Capture the cell that displays the provided text and extract its [X, Y] central coordinate. 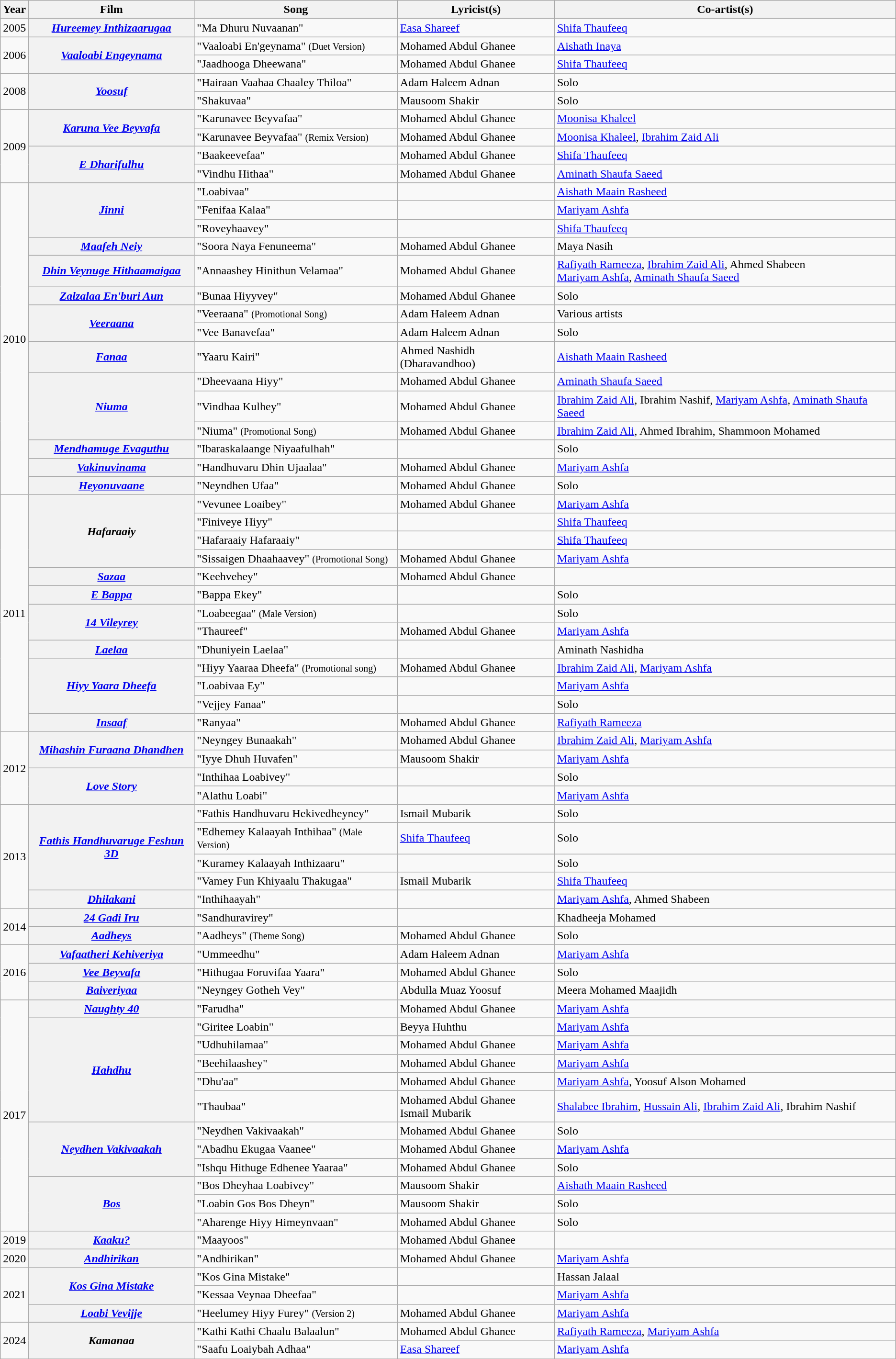
"Inthihaayah" [296, 899]
"Veeraana" (Promotional Song) [296, 314]
Zalzalaa En'buri Aun [112, 296]
Moonisa Khaleel, Ibrahim Zaid Ali [725, 137]
Ibrahim Zaid Ali, Ibrahim Nashif, Mariyam Ashfa, Aminath Shaufa Saeed [725, 406]
"Vamey Fun Khiyaalu Thakugaa" [296, 881]
"Hithugaa Foruvifaa Yaara" [296, 972]
"Hafaraaiy Hafaraaiy" [296, 540]
Vee Beyvafa [112, 972]
Hureemey Inthizaarugaa [112, 28]
Heyonuvaane [112, 485]
"Neyngey Bunaakah" [296, 741]
Kaaku? [112, 1240]
Beyya Huhthu [476, 1027]
"Beehilaashey" [296, 1063]
"Loabin Gos Bos Dheyn" [296, 1204]
Hahdhu [112, 1069]
Insaaf [112, 722]
"Sandhuravirey" [296, 918]
14 Vileyrey [112, 622]
2005 [14, 28]
"Giritee Loabin" [296, 1027]
Jinni [112, 210]
"Ibaraskalaange Niyaafulhah" [296, 449]
"Neydhen Vakivaakah" [296, 1131]
"Andhirikan" [296, 1258]
Niuma [112, 406]
"Loabivaa" [296, 191]
"Roveyhaavey" [296, 228]
Khadheeja Mohamed [725, 918]
Moonisa Khaleel [725, 119]
"Finiveye Hiyy" [296, 522]
Vaaloabi Engeynama [112, 55]
"Loabeegaa" (Male Version) [296, 613]
Fathis Handhuvaruge Feshun 3D [112, 847]
2012 [14, 768]
Maya Nasih [725, 247]
2014 [14, 927]
Laelaa [112, 650]
"Annaashey Hinithun Velamaa" [296, 271]
"Aadheys" (Theme Song) [296, 936]
"Dhuniyein Laelaa" [296, 650]
E Dharifulhu [112, 164]
"Hiyy Yaaraa Dheefa" (Promotional song) [296, 668]
"Inthihaa Loabivey" [296, 777]
Rafiyath Rameeza [725, 722]
Andhirikan [112, 1258]
"Vindhaa Kulhey" [296, 406]
"Yaaru Kairi" [296, 357]
"Iyye Dhuh Huvafen" [296, 759]
"Vaaloabi En'geynama" (Duet Version) [296, 46]
Co-artist(s) [725, 10]
Kos Gina Mistake [112, 1286]
"Neyndhen Ufaa" [296, 485]
"Karunavee Beyvafaa" [296, 119]
"Bos Dheyhaa Loabivey" [296, 1186]
2016 [14, 972]
"Kos Gina Mistake" [296, 1277]
"Fenifaa Kalaa" [296, 210]
Aishath Inaya [725, 46]
Rafiyath Rameeza, Mariyam Ashfa [725, 1331]
Love Story [112, 786]
Loabi Vevijje [112, 1313]
Hiyy Yaara Dheefa [112, 686]
Aadheys [112, 936]
Dhilakani [112, 899]
"Sissaigen Dhaahaavey" (Promotional Song) [296, 559]
Mihashin Furaana Dhandhen [112, 750]
2021 [14, 1295]
Karuna Vee Beyvafa [112, 128]
2011 [14, 613]
"Aharenge Hiyy Himeynvaan" [296, 1222]
"Maayoos" [296, 1240]
Sazaa [112, 577]
"Alathu Loabi" [296, 795]
"Ummeedhu" [296, 954]
"Edhemey Kalaayah Inthihaa" (Male Version) [296, 838]
"Soora Naya Fenuneema" [296, 247]
"Udhuhilamaa" [296, 1045]
"Baakeevefaa" [296, 155]
"Vee Banavefaa" [296, 332]
Vafaatheri Kehiveriya [112, 954]
2024 [14, 1340]
Maafeh Neiy [112, 247]
"Fathis Handhuvaru Hekivedheyney" [296, 813]
"Vevunee Loaibey" [296, 504]
Neydhen Vakivaakah [112, 1149]
E Bappa [112, 595]
"Niuma" (Promotional Song) [296, 431]
Various artists [725, 314]
"Kuramey Kalaayah Inthizaaru" [296, 863]
"Thaureef" [296, 631]
"Bappa Ekey" [296, 595]
Ahmed Nashidh (Dharavandhoo) [476, 357]
2019 [14, 1240]
Hafaraaiy [112, 531]
Veeraana [112, 323]
Baiveriyaa [112, 990]
Meera Mohamed Maajidh [725, 990]
"Ishqu Hithuge Edhenee Yaaraa" [296, 1168]
"Heelumey Hiyy Furey" (Version 2) [296, 1313]
Bos [112, 1204]
Ibrahim Zaid Ali, Ahmed Ibrahim, Shammoon Mohamed [725, 431]
2009 [14, 146]
Dhin Veynuge Hithaamaigaa [112, 271]
Year [14, 10]
"Kessaa Veynaa Dheefaa" [296, 1295]
"Thaubaa" [296, 1106]
"Loabivaa Ey" [296, 686]
"Shakuvaa" [296, 101]
2010 [14, 338]
Mariyam Ashfa, Ahmed Shabeen [725, 899]
"Vindhu Hithaa" [296, 173]
Naughty 40 [112, 1009]
Fanaa [112, 357]
Film [112, 10]
Shalabee Ibrahim, Hussain Ali, Ibrahim Zaid Ali, Ibrahim Nashif [725, 1106]
"Dhu'aa" [296, 1081]
2013 [14, 856]
2008 [14, 91]
"Keehvehey" [296, 577]
"Hairaan Vaahaa Chaaley Thiloa" [296, 82]
"Farudha" [296, 1009]
2006 [14, 55]
Mariyam Ashfa, Yoosuf Alson Mohamed [725, 1081]
Yoosuf [112, 91]
Vakinuvinama [112, 467]
"Neyngey Gotheh Vey" [296, 990]
"Vejjey Fanaa" [296, 704]
2017 [14, 1115]
"Abadhu Ekugaa Vaanee" [296, 1149]
Lyricist(s) [476, 10]
Mendhamuge Evaguthu [112, 449]
"Kathi Kathi Chaalu Balaalun" [296, 1331]
"Ranyaa" [296, 722]
Kamanaa [112, 1340]
Aminath Nashidha [725, 650]
2020 [14, 1258]
Song [296, 10]
"Handhuvaru Dhin Ujaalaa" [296, 467]
Rafiyath Rameeza, Ibrahim Zaid Ali, Ahmed ShabeenMariyam Ashfa, Aminath Shaufa Saeed [725, 271]
"Saafu Loaiybah Adhaa" [296, 1349]
"Ma Dhuru Nuvaanan" [296, 28]
"Dheevaana Hiyy" [296, 382]
24 Gadi Iru [112, 918]
"Jaadhooga Dheewana" [296, 64]
"Karunavee Beyvafaa" (Remix Version) [296, 137]
Abdulla Muaz Yoosuf [476, 990]
"Bunaa Hiyyvey" [296, 296]
Hassan Jalaal [725, 1277]
Mohamed Abdul GhaneeIsmail Mubarik [476, 1106]
